Provide the (X, Y) coordinate of the cell's center where the given text is located.  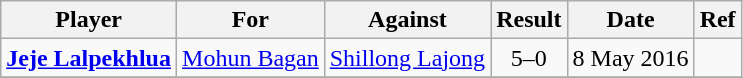
Date (630, 20)
Result (529, 20)
For (251, 20)
Player (89, 20)
Mohun Bagan (251, 58)
Shillong Lajong (407, 58)
5–0 (529, 58)
Against (407, 20)
Ref (718, 20)
8 May 2016 (630, 58)
Jeje Lalpekhlua (89, 58)
